Scan for the cell matching the given text and deliver its (X, Y) coordinate at center. 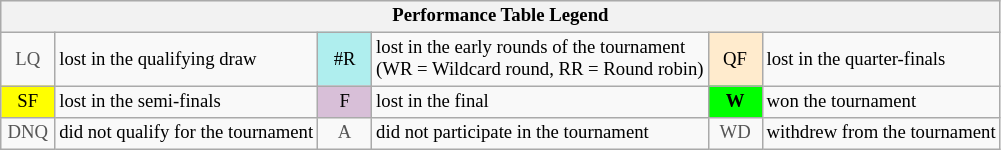
DNQ (28, 134)
did not qualify for the tournament (186, 134)
WD (735, 134)
QF (735, 60)
won the tournament (881, 102)
lost in the quarter-finals (881, 60)
lost in the final (540, 102)
LQ (28, 60)
did not participate in the tournament (540, 134)
SF (28, 102)
Performance Table Legend (500, 16)
A (345, 134)
withdrew from the tournament (881, 134)
lost in the early rounds of the tournament(WR = Wildcard round, RR = Round robin) (540, 60)
F (345, 102)
lost in the semi-finals (186, 102)
lost in the qualifying draw (186, 60)
W (735, 102)
#R (345, 60)
